Locate the cell with the specified text and output its (X, Y) center coordinate. 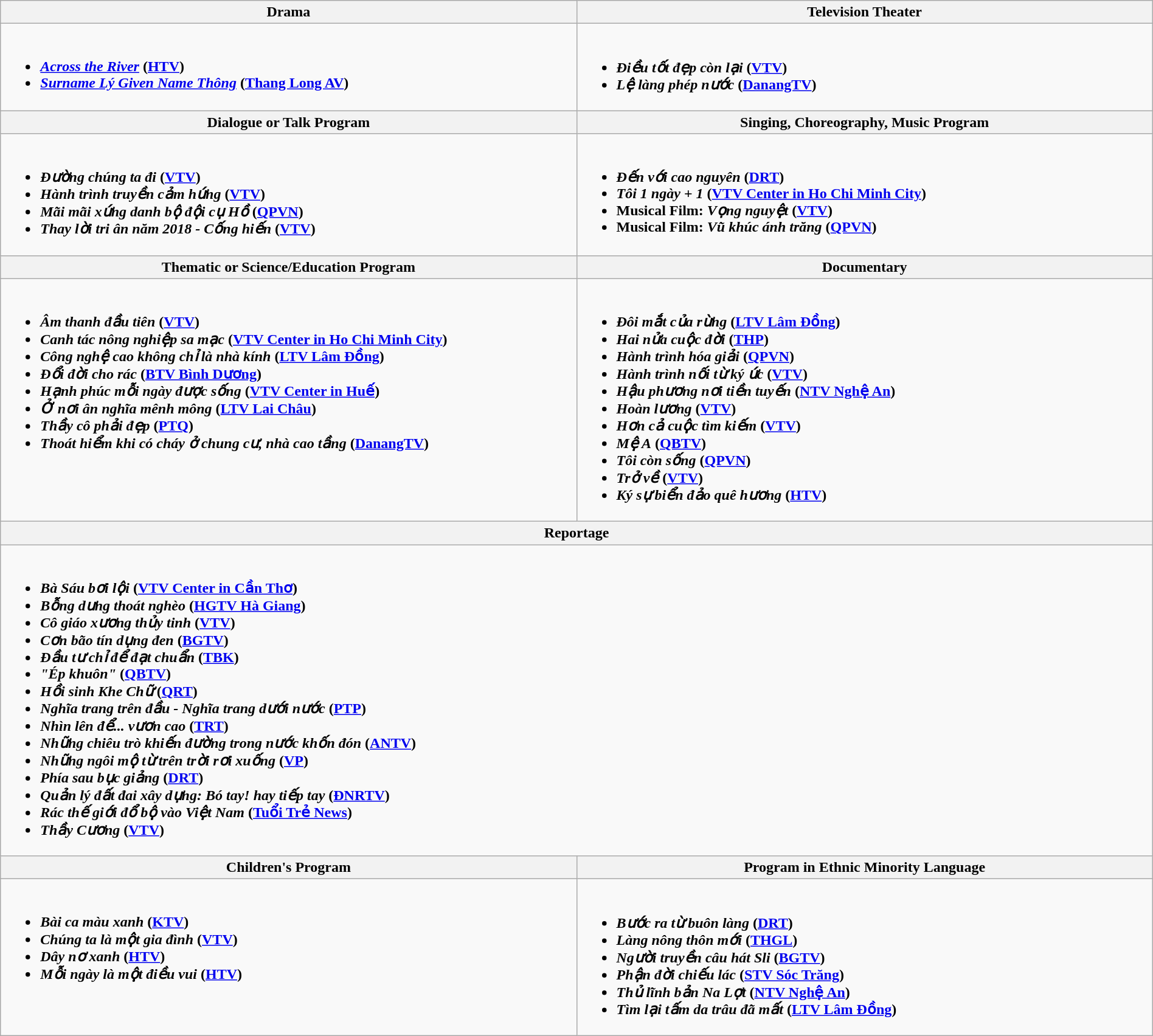
Documentary (865, 267)
Singing, Choreography, Music Program (865, 122)
Đến với cao nguyên (DRT)Tôi 1 ngày + 1 (VTV Center in Ho Chi Minh City)Musical Film: Vọng nguyệt (VTV)Musical Film: Vũ khúc ánh trăng (QPVN) (865, 195)
Television Theater (865, 12)
Dialogue or Talk Program (288, 122)
Điều tốt đẹp còn lại (VTV)Lệ làng phép nước (DanangTV) (865, 67)
Drama (288, 12)
Across the River (HTV)Surname Lý Given Name Thông (Thang Long AV) (288, 67)
Bài ca màu xanh (KTV)Chúng ta là một gia đình (VTV)Dây nơ xanh (HTV)Mỗi ngày là một điều vui (HTV) (288, 957)
Children's Program (288, 868)
Reportage (576, 533)
Program in Ethnic Minority Language (865, 868)
Thematic or Science/Education Program (288, 267)
Đường chúng ta đi (VTV)Hành trình truyền cảm hứng (VTV)Mãi mãi xứng danh bộ đội cụ Hồ (QPVN)Thay lời tri ân năm 2018 - Cống hiến (VTV) (288, 195)
